Pinpoint the cell where the given text exists, returning its [X, Y] midpoint coordinate. 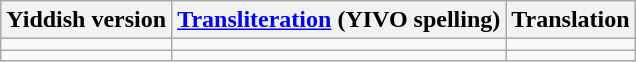
Yiddish version [86, 20]
Transliteration (YIVO spelling) [339, 20]
Translation [570, 20]
